For the text-containing cell, return its midpoint in [X, Y] coordinate format. 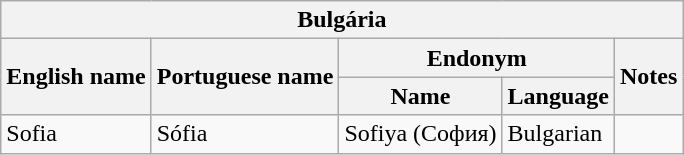
Bulgária [342, 20]
Sófia [245, 134]
Sofia [76, 134]
Notes [648, 77]
English name [76, 77]
Bulgarian [558, 134]
Language [558, 96]
Sofiya (София) [420, 134]
Name [420, 96]
Endonym [477, 58]
Portuguese name [245, 77]
